Return [X, Y] of the center of cell containing provided text 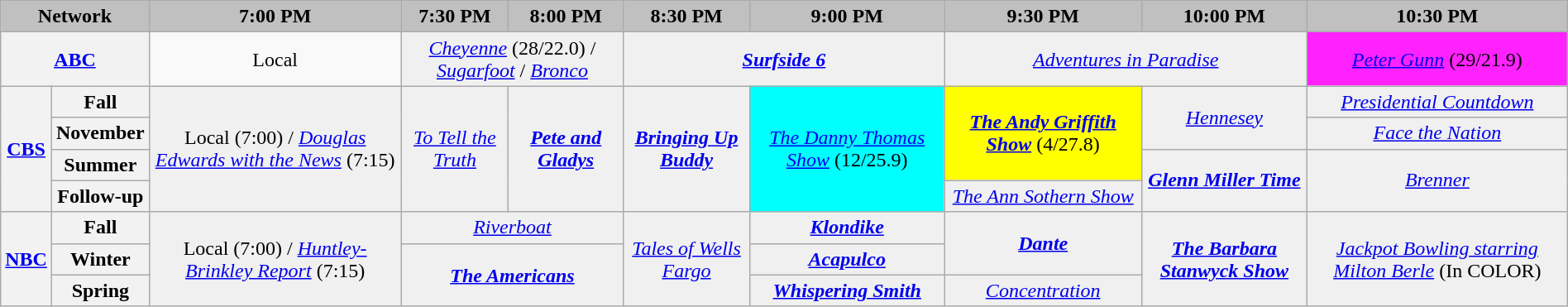
Hennesey [1224, 118]
Local [275, 60]
Concentration [1043, 290]
Local (7:00) / Huntley-Brinkley Report (7:15) [275, 259]
The Americans [513, 275]
7:30 PM [455, 17]
NBC [26, 259]
The Ann Sothern Show [1043, 196]
CBS [26, 149]
Acapulco [847, 259]
8:30 PM [686, 17]
10:00 PM [1224, 17]
Tales of Wells Fargo [686, 259]
Glenn Miller Time [1224, 180]
Riverboat [513, 228]
Bringing Up Buddy [686, 149]
ABC [74, 60]
8:00 PM [566, 17]
9:30 PM [1043, 17]
Network [74, 17]
Spring [100, 290]
9:00 PM [847, 17]
Peter Gunn (29/21.9) [1437, 60]
Surfside 6 [784, 60]
Winter [100, 259]
Face the Nation [1437, 133]
Adventures in Paradise [1126, 60]
10:30 PM [1437, 17]
Dante [1043, 243]
Cheyenne (28/22.0) / Sugarfoot / Bronco [513, 60]
To Tell the Truth [455, 149]
Whispering Smith [847, 290]
November [100, 133]
Brenner [1437, 180]
Pete and Gladys [566, 149]
7:00 PM [275, 17]
Follow-up [100, 196]
Local (7:00) / Douglas Edwards with the News (7:15) [275, 149]
Presidential Countdown [1437, 102]
The Barbara Stanwyck Show [1224, 259]
The Andy Griffith Show (4/27.8) [1043, 133]
The Danny Thomas Show (12/25.9) [847, 149]
Summer [100, 165]
Klondike [847, 228]
Jackpot Bowling starring Milton Berle (In COLOR) [1437, 259]
